Output the [X, Y] coordinate of the center of the cell containing the given text.  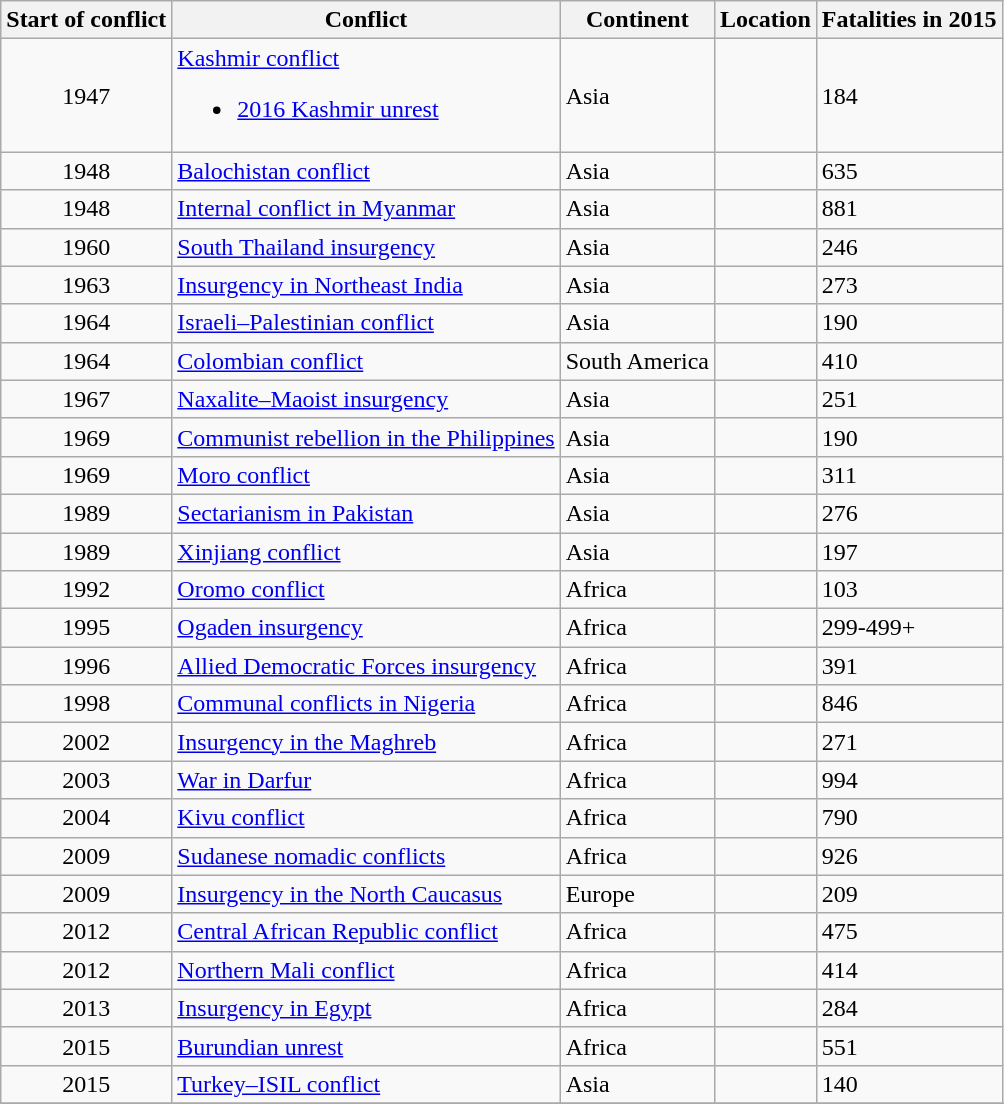
War in Darfur [366, 780]
2002 [86, 742]
Communal conflicts in Nigeria [366, 704]
South America [637, 361]
Central African Republic conflict [366, 932]
1992 [86, 590]
846 [909, 704]
Moro conflict [366, 475]
Communist rebellion in the Philippines [366, 437]
551 [909, 1046]
2003 [86, 780]
Insurgency in Northeast India [366, 285]
South Thailand insurgency [366, 247]
Northern Mali conflict [366, 970]
881 [909, 209]
Colombian conflict [366, 361]
475 [909, 932]
Insurgency in the Maghreb [366, 742]
Kashmir conflict2016 Kashmir unrest [366, 96]
Sudanese nomadic conflicts [366, 856]
Europe [637, 894]
Conflict [366, 20]
140 [909, 1084]
Ogaden insurgency [366, 628]
Continent [637, 20]
Location [766, 20]
Xinjiang conflict [366, 551]
1967 [86, 399]
251 [909, 399]
284 [909, 1008]
926 [909, 856]
Balochistan conflict [366, 171]
410 [909, 361]
184 [909, 96]
Internal conflict in Myanmar [366, 209]
Oromo conflict [366, 590]
1963 [86, 285]
1960 [86, 247]
299-499+ [909, 628]
Kivu conflict [366, 818]
311 [909, 475]
1998 [86, 704]
Israeli–Palestinian conflict [366, 323]
414 [909, 970]
197 [909, 551]
994 [909, 780]
391 [909, 666]
Sectarianism in Pakistan [366, 513]
2004 [86, 818]
Insurgency in the North Caucasus [366, 894]
103 [909, 590]
273 [909, 285]
Turkey–ISIL conflict [366, 1084]
Insurgency in Egypt [366, 1008]
209 [909, 894]
1995 [86, 628]
1996 [86, 666]
Start of conflict [86, 20]
Naxalite–Maoist insurgency [366, 399]
1947 [86, 96]
635 [909, 171]
2013 [86, 1008]
Fatalities in 2015 [909, 20]
276 [909, 513]
Burundian unrest [366, 1046]
246 [909, 247]
790 [909, 818]
271 [909, 742]
Allied Democratic Forces insurgency [366, 666]
